Return the [X, Y] coordinate for the center point of the cell that contains the specified text.  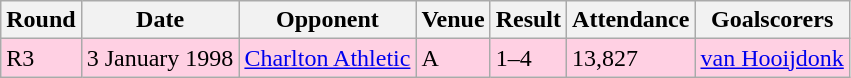
R3 [41, 58]
13,827 [631, 58]
Attendance [631, 20]
Charlton Athletic [328, 58]
Result [528, 20]
Goalscorers [772, 20]
A [453, 58]
van Hooijdonk [772, 58]
Venue [453, 20]
1–4 [528, 58]
Round [41, 20]
3 January 1998 [160, 58]
Date [160, 20]
Opponent [328, 20]
